Detect which cell encompasses the target text, then output its (x, y) center coordinate. 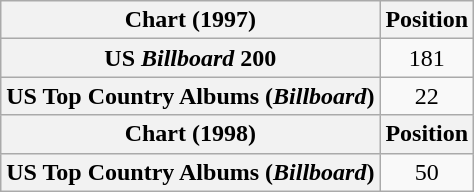
US Billboard 200 (190, 58)
50 (427, 172)
181 (427, 58)
Chart (1997) (190, 20)
22 (427, 96)
Chart (1998) (190, 134)
